Identify which cell holds the provided text, then report its [X, Y] central coordinate. 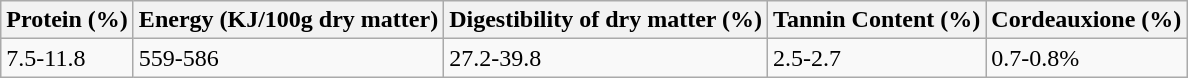
Cordeauxione (%) [1086, 20]
559-586 [288, 58]
Energy (KJ/100g dry matter) [288, 20]
2.5-2.7 [877, 58]
27.2-39.8 [606, 58]
0.7-0.8% [1086, 58]
Protein (%) [68, 20]
Digestibility of dry matter (%) [606, 20]
7.5-11.8 [68, 58]
Tannin Content (%) [877, 20]
